Find where the given text appears and provide that cell's center as [X, Y] coordinate. 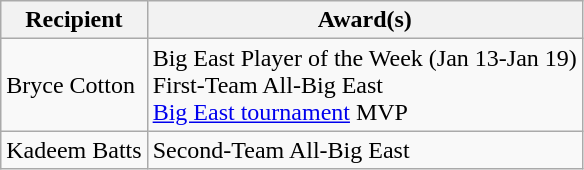
Kadeem Batts [74, 150]
Second-Team All-Big East [364, 150]
Recipient [74, 20]
Big East Player of the Week (Jan 13-Jan 19)First-Team All-Big EastBig East tournament MVP [364, 85]
Bryce Cotton [74, 85]
Award(s) [364, 20]
